Extract the (x, y) coordinate from the center of the cell holding the provided text.  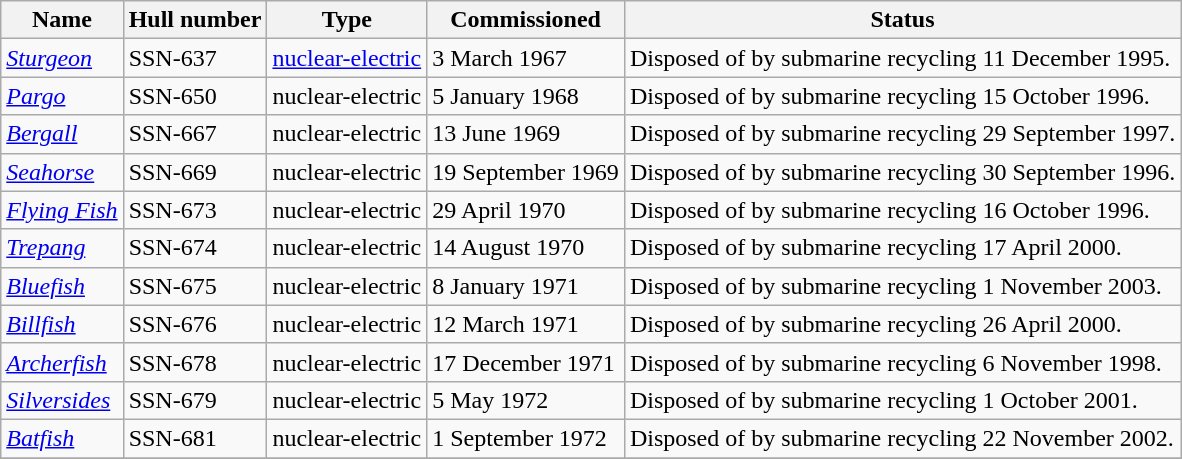
SSN-674 (195, 248)
Bluefish (62, 286)
14 August 1970 (526, 248)
Disposed of by submarine recycling 17 April 2000. (902, 248)
1 September 1972 (526, 438)
SSN-673 (195, 210)
SSN-650 (195, 96)
Bergall (62, 134)
Flying Fish (62, 210)
Hull number (195, 20)
Status (902, 20)
29 April 1970 (526, 210)
SSN-678 (195, 362)
Batfish (62, 438)
Disposed of by submarine recycling 11 December 1995. (902, 58)
SSN-681 (195, 438)
Sturgeon (62, 58)
5 January 1968 (526, 96)
Commissioned (526, 20)
Disposed of by submarine recycling 1 October 2001. (902, 400)
Disposed of by submarine recycling 15 October 1996. (902, 96)
17 December 1971 (526, 362)
3 March 1967 (526, 58)
Type (347, 20)
SSN-679 (195, 400)
Disposed of by submarine recycling 22 November 2002. (902, 438)
Disposed of by submarine recycling 26 April 2000. (902, 324)
Disposed of by submarine recycling 29 September 1997. (902, 134)
Pargo (62, 96)
5 May 1972 (526, 400)
Disposed of by submarine recycling 1 November 2003. (902, 286)
Disposed of by submarine recycling 16 October 1996. (902, 210)
Billfish (62, 324)
Seahorse (62, 172)
13 June 1969 (526, 134)
Trepang (62, 248)
SSN-637 (195, 58)
12 March 1971 (526, 324)
Disposed of by submarine recycling 6 November 1998. (902, 362)
8 January 1971 (526, 286)
SSN-676 (195, 324)
SSN-675 (195, 286)
SSN-669 (195, 172)
Disposed of by submarine recycling 30 September 1996. (902, 172)
SSN-667 (195, 134)
Name (62, 20)
19 September 1969 (526, 172)
Archerfish (62, 362)
Silversides (62, 400)
